Return the (x, y) coordinate for the center point of the cell that contains the specified text.  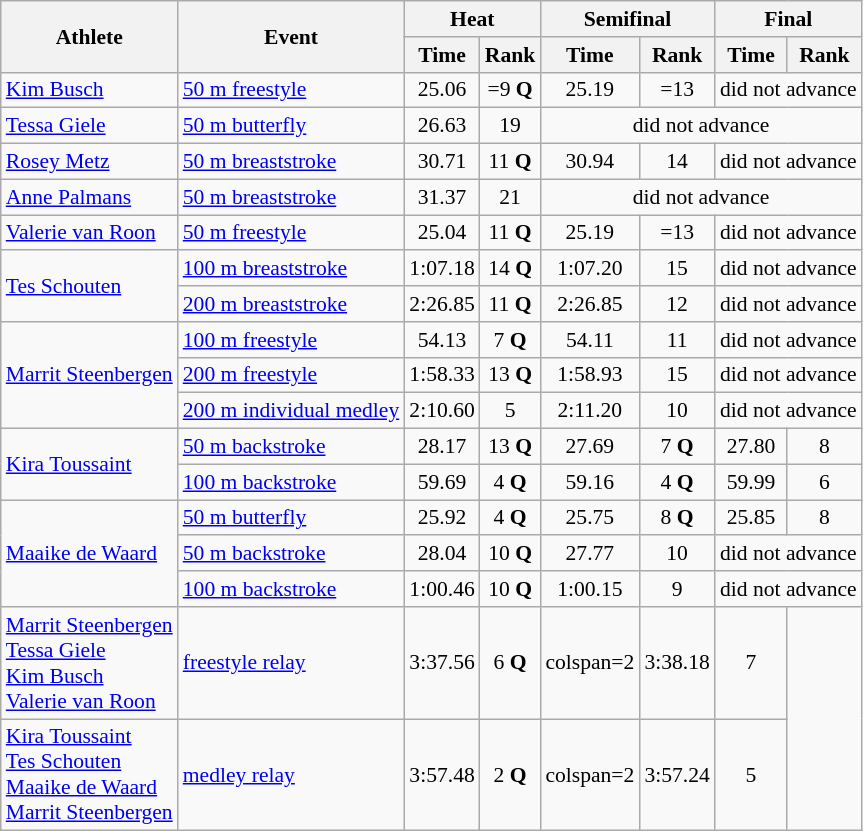
Heat (472, 19)
26.63 (442, 126)
3:57.48 (442, 775)
59.16 (590, 482)
Kira ToussaintTes SchoutenMaaike de WaardMarrit Steenbergen (90, 775)
54.13 (442, 340)
3:38.18 (676, 663)
100 m breaststroke (292, 269)
Marrit Steenbergen (90, 376)
2 Q (510, 775)
Maaike de Waard (90, 554)
1:58.93 (590, 375)
=9 Q (510, 90)
3:37.56 (442, 663)
medley relay (292, 775)
9 (676, 589)
19 (510, 126)
8 Q (676, 518)
25.04 (442, 233)
Rosey Metz (90, 162)
Valerie van Roon (90, 233)
Event (292, 36)
Semifinal (628, 19)
2:11.20 (590, 411)
Anne Palmans (90, 197)
27.80 (751, 447)
25.06 (442, 90)
21 (510, 197)
30.71 (442, 162)
14 Q (510, 269)
Tessa Giele (90, 126)
1:07.18 (442, 269)
25.92 (442, 518)
200 m individual medley (292, 411)
freestyle relay (292, 663)
Tes Schouten (90, 286)
54.11 (590, 340)
28.04 (442, 554)
Kim Busch (90, 90)
27.69 (590, 447)
Marrit SteenbergenTessa GieleKim BuschValerie van Roon (90, 663)
2:10.60 (442, 411)
12 (676, 304)
27.77 (590, 554)
11 (676, 340)
30.94 (590, 162)
25.75 (590, 518)
6 Q (510, 663)
Kira Toussaint (90, 464)
1:07.20 (590, 269)
59.99 (751, 482)
1:00.15 (590, 589)
100 m freestyle (292, 340)
Athlete (90, 36)
31.37 (442, 197)
59.69 (442, 482)
Final (788, 19)
28.17 (442, 447)
14 (676, 162)
6 (824, 482)
1:00.46 (442, 589)
25.85 (751, 518)
7 (751, 663)
200 m breaststroke (292, 304)
3:57.24 (676, 775)
1:58.33 (442, 375)
200 m freestyle (292, 375)
